Capture the cell that displays the provided text and extract its (x, y) central coordinate. 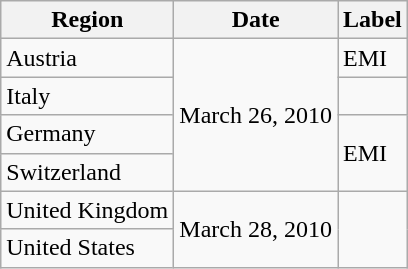
Italy (88, 96)
Germany (88, 134)
March 26, 2010 (256, 115)
March 28, 2010 (256, 229)
United States (88, 248)
Date (256, 20)
Switzerland (88, 172)
Label (373, 20)
United Kingdom (88, 210)
Region (88, 20)
Austria (88, 58)
